From the cell containing the given text, extract its center point as [x, y] coordinate. 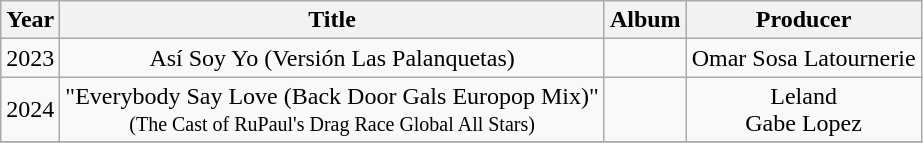
"Everybody Say Love (Back Door Gals Europop Mix)" (The Cast of RuPaul's Drag Race Global All Stars) [332, 110]
Así Soy Yo (Versión Las Palanquetas) [332, 58]
Album [645, 20]
2023 [30, 58]
Year [30, 20]
Producer [804, 20]
2024 [30, 110]
Omar Sosa Latournerie [804, 58]
LelandGabe Lopez [804, 110]
Title [332, 20]
